Provide the [X, Y] coordinate of the cell's center where the given text is located.  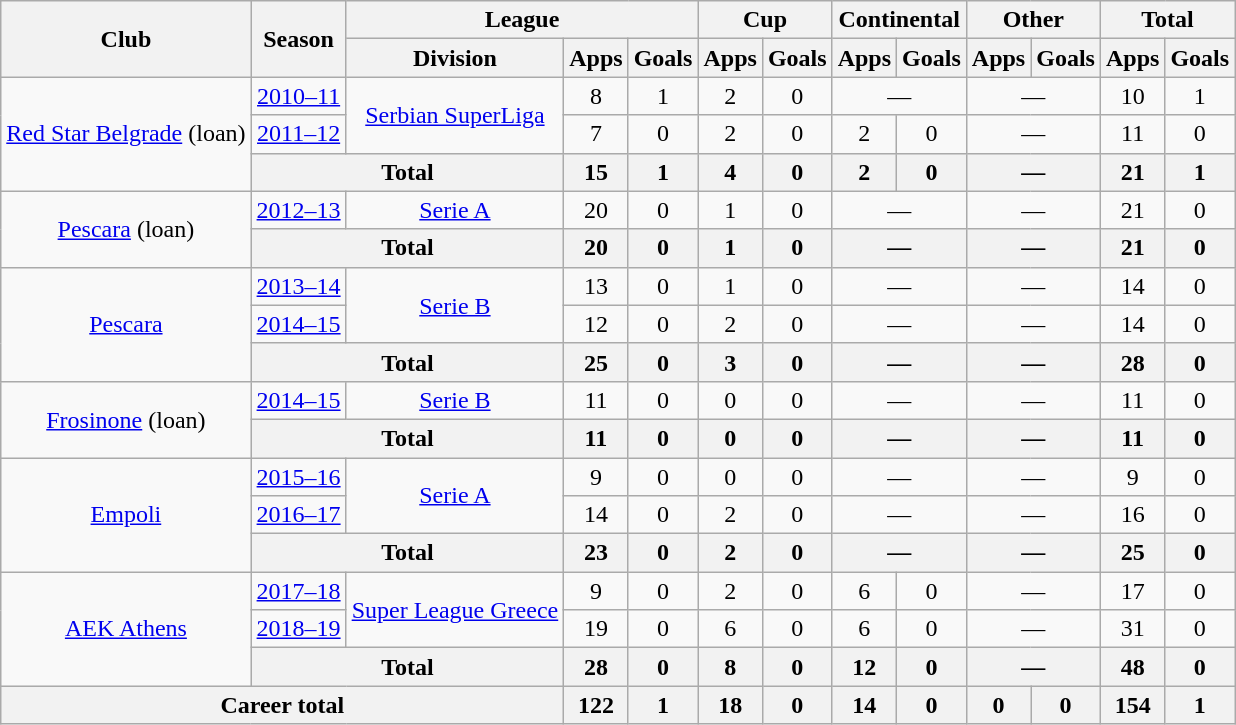
AEK Athens [126, 629]
Red Star Belgrade (loan) [126, 134]
Cup [765, 20]
10 [1132, 96]
48 [1132, 667]
Super League Greece [455, 610]
2010–11 [298, 96]
23 [596, 553]
13 [596, 286]
League [522, 20]
31 [1132, 629]
Frosinone (loan) [126, 419]
16 [1132, 515]
2013–14 [298, 286]
15 [596, 172]
122 [596, 705]
154 [1132, 705]
7 [596, 134]
2015–16 [298, 477]
Empoli [126, 515]
2012–13 [298, 210]
17 [1132, 591]
Pescara [126, 324]
Season [298, 39]
2011–12 [298, 134]
Career total [282, 705]
Pescara (loan) [126, 229]
2016–17 [298, 515]
Division [455, 58]
Other [1033, 20]
4 [730, 172]
3 [730, 362]
19 [596, 629]
Continental [899, 20]
Club [126, 39]
2018–19 [298, 629]
18 [730, 705]
Serbian SuperLiga [455, 115]
2017–18 [298, 591]
